Find where the given text appears and provide that cell's center as (x, y) coordinate. 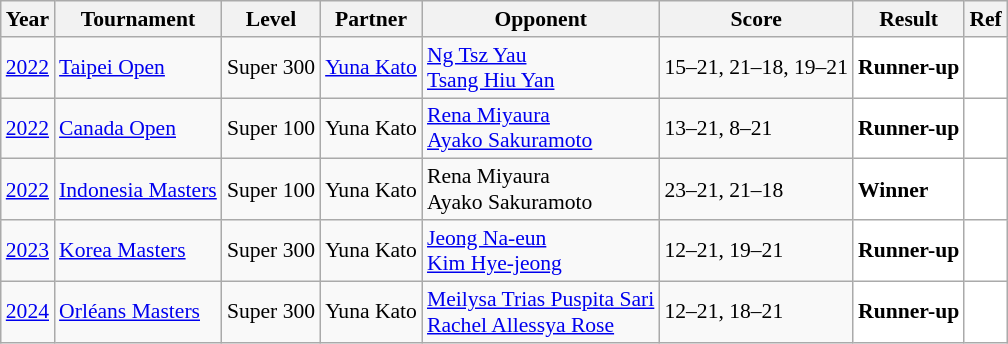
Winner (908, 190)
2024 (28, 312)
Ref (985, 19)
Meilysa Trias Puspita Sari Rachel Allessya Rose (540, 312)
Opponent (540, 19)
12–21, 18–21 (756, 312)
2023 (28, 250)
Jeong Na-eun Kim Hye-jeong (540, 250)
Korea Masters (138, 250)
Partner (371, 19)
15–21, 21–18, 19–21 (756, 68)
Taipei Open (138, 68)
23–21, 21–18 (756, 190)
Year (28, 19)
Tournament (138, 19)
Level (271, 19)
Orléans Masters (138, 312)
Result (908, 19)
Indonesia Masters (138, 190)
13–21, 8–21 (756, 128)
Score (756, 19)
12–21, 19–21 (756, 250)
Ng Tsz Yau Tsang Hiu Yan (540, 68)
Canada Open (138, 128)
